Identify which cell holds the provided text, then report its [X, Y] central coordinate. 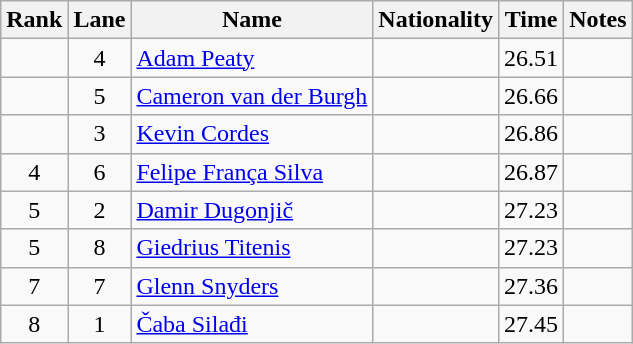
Glenn Snyders [252, 286]
Čaba Silađi [252, 324]
1 [100, 324]
Cameron van der Burgh [252, 96]
Nationality [436, 20]
Damir Dugonjič [252, 210]
26.87 [532, 172]
Lane [100, 20]
Notes [598, 20]
3 [100, 134]
6 [100, 172]
27.45 [532, 324]
Name [252, 20]
27.36 [532, 286]
Adam Peaty [252, 58]
Kevin Cordes [252, 134]
Rank [34, 20]
26.66 [532, 96]
Time [532, 20]
Felipe França Silva [252, 172]
26.51 [532, 58]
2 [100, 210]
26.86 [532, 134]
Giedrius Titenis [252, 248]
